Locate the cell with the specified text and output its [X, Y] center coordinate. 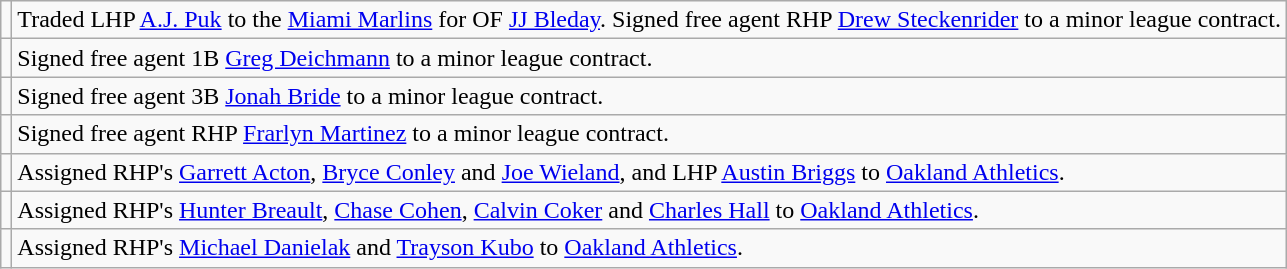
Signed free agent 1B Greg Deichmann to a minor league contract. [650, 58]
Assigned RHP's Garrett Acton, Bryce Conley and Joe Wieland, and LHP Austin Briggs to Oakland Athletics. [650, 172]
Assigned RHP's Hunter Breault, Chase Cohen, Calvin Coker and Charles Hall to Oakland Athletics. [650, 210]
Traded LHP A.J. Puk to the Miami Marlins for OF JJ Bleday. Signed free agent RHP Drew Steckenrider to a minor league contract. [650, 20]
Assigned RHP's Michael Danielak and Trayson Kubo to Oakland Athletics. [650, 248]
Signed free agent 3B Jonah Bride to a minor league contract. [650, 96]
Signed free agent RHP Frarlyn Martinez to a minor league contract. [650, 134]
